Determine the [X, Y] coordinate at the center of the cell enclosing the given text.  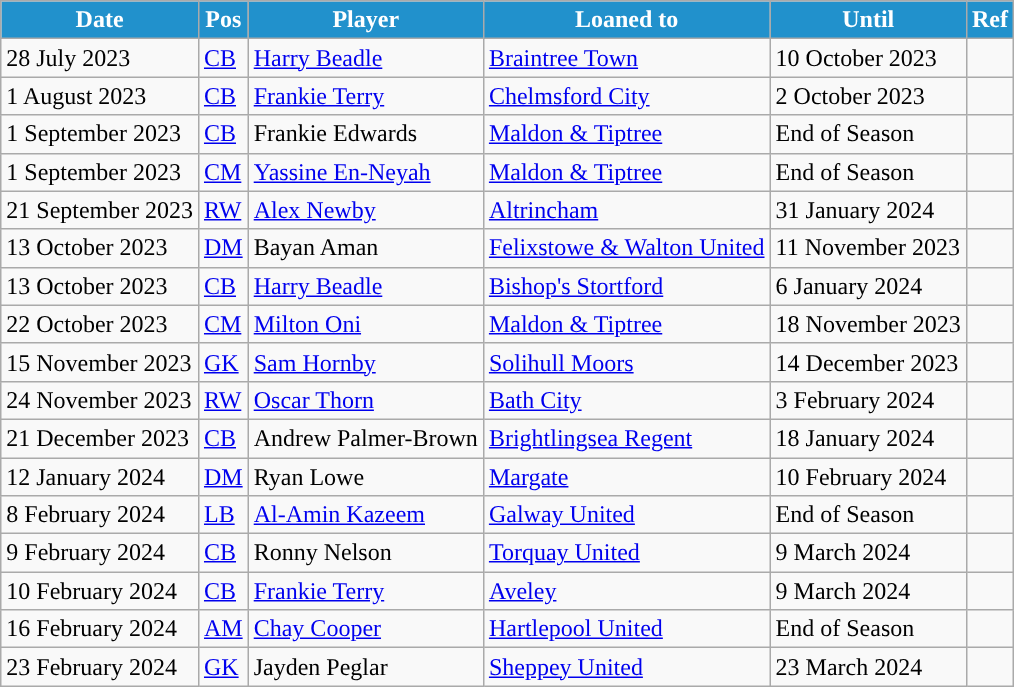
Galway United [626, 515]
Sam Hornby [366, 362]
Bath City [626, 400]
Loaned to [626, 20]
14 December 2023 [868, 362]
2 October 2023 [868, 96]
LB [223, 515]
Yassine En-Neyah [366, 172]
Milton Oni [366, 324]
23 February 2024 [100, 667]
24 November 2023 [100, 400]
10 October 2023 [868, 58]
28 July 2023 [100, 58]
31 January 2024 [868, 210]
Pos [223, 20]
18 November 2023 [868, 324]
Frankie Edwards [366, 134]
Sheppey United [626, 667]
8 February 2024 [100, 515]
Bayan Aman [366, 248]
AM [223, 629]
Margate [626, 477]
Felixstowe & Walton United [626, 248]
12 January 2024 [100, 477]
Al-Amin Kazeem [366, 515]
Altrincham [626, 210]
Ryan Lowe [366, 477]
Bishop's Stortford [626, 286]
11 November 2023 [868, 248]
Alex Newby [366, 210]
21 September 2023 [100, 210]
Brightlingsea Regent [626, 438]
18 January 2024 [868, 438]
Chay Cooper [366, 629]
23 March 2024 [868, 667]
Torquay United [626, 553]
9 February 2024 [100, 553]
Braintree Town [626, 58]
Date [100, 20]
1 August 2023 [100, 96]
3 February 2024 [868, 400]
22 October 2023 [100, 324]
Aveley [626, 591]
Oscar Thorn [366, 400]
Until [868, 20]
Solihull Moors [626, 362]
6 January 2024 [868, 286]
Chelmsford City [626, 96]
Jayden Peglar [366, 667]
15 November 2023 [100, 362]
21 December 2023 [100, 438]
16 February 2024 [100, 629]
Ronny Nelson [366, 553]
Player [366, 20]
Hartlepool United [626, 629]
Andrew Palmer-Brown [366, 438]
Ref [990, 20]
